Extract the [x, y] coordinate from the center of the cell holding the provided text.  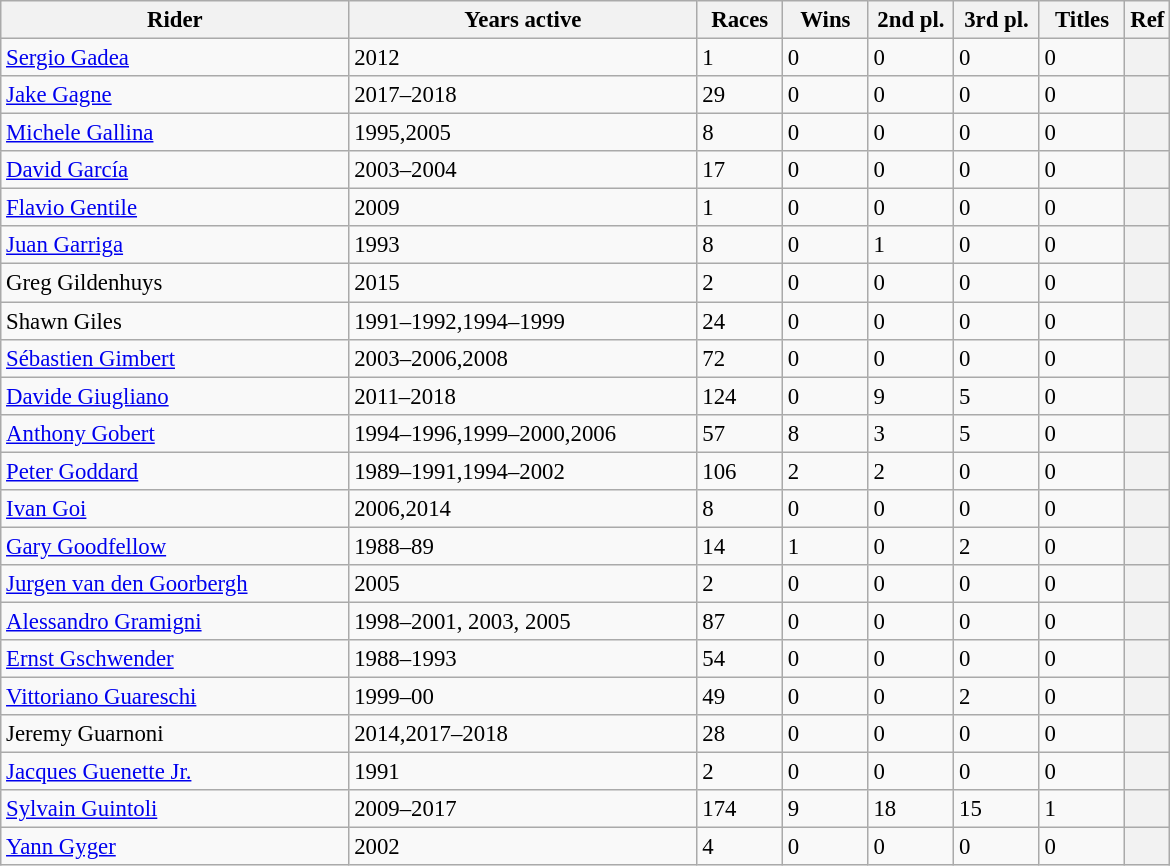
1991–1992,1994–1999 [523, 321]
106 [740, 471]
3 [911, 433]
Wins [826, 20]
17 [740, 170]
3rd pl. [997, 20]
Sergio Gadea [175, 58]
2006,2014 [523, 509]
124 [740, 396]
2015 [523, 283]
Shawn Giles [175, 321]
15 [997, 809]
54 [740, 659]
2002 [523, 847]
Ref [1148, 20]
Anthony Gobert [175, 433]
Jurgen van den Goorbergh [175, 584]
28 [740, 734]
1988–1993 [523, 659]
Alessandro Gramigni [175, 621]
Jake Gagne [175, 95]
14 [740, 546]
72 [740, 358]
Years active [523, 20]
1999–00 [523, 697]
18 [911, 809]
Vittoriano Guareschi [175, 697]
Peter Goddard [175, 471]
1993 [523, 245]
Juan Garriga [175, 245]
1995,2005 [523, 133]
Titles [1082, 20]
2009–2017 [523, 809]
1989–1991,1994–2002 [523, 471]
Jacques Guenette Jr. [175, 772]
Ernst Gschwender [175, 659]
Sylvain Guintoli [175, 809]
1994–1996,1999–2000,2006 [523, 433]
2014,2017–2018 [523, 734]
2009 [523, 208]
Sébastien Gimbert [175, 358]
1991 [523, 772]
2005 [523, 584]
87 [740, 621]
Michele Gallina [175, 133]
2nd pl. [911, 20]
1998–2001, 2003, 2005 [523, 621]
29 [740, 95]
Flavio Gentile [175, 208]
Greg Gildenhuys [175, 283]
1988–89 [523, 546]
Jeremy Guarnoni [175, 734]
2011–2018 [523, 396]
57 [740, 433]
David García [175, 170]
Races [740, 20]
2017–2018 [523, 95]
174 [740, 809]
2003–2006,2008 [523, 358]
Yann Gyger [175, 847]
49 [740, 697]
Rider [175, 20]
2012 [523, 58]
Ivan Goi [175, 509]
4 [740, 847]
Gary Goodfellow [175, 546]
2003–2004 [523, 170]
Davide Giugliano [175, 396]
24 [740, 321]
